Scan for the cell matching the given text and deliver its [X, Y] coordinate at center. 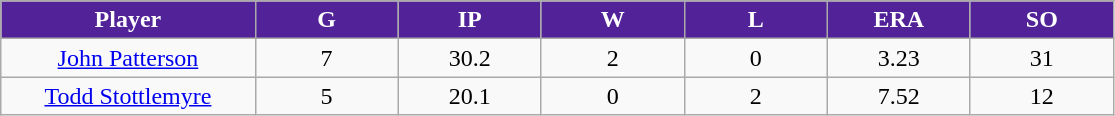
Todd Stottlemyre [128, 96]
IP [470, 20]
12 [1042, 96]
SO [1042, 20]
5 [326, 96]
G [326, 20]
W [612, 20]
L [756, 20]
30.2 [470, 58]
John Patterson [128, 58]
Player [128, 20]
3.23 [898, 58]
20.1 [470, 96]
7 [326, 58]
7.52 [898, 96]
ERA [898, 20]
31 [1042, 58]
